Return the [X, Y] coordinate for the center point of the cell that contains the specified text.  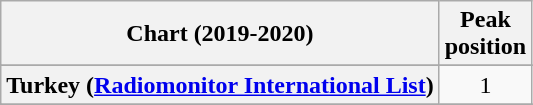
1 [485, 85]
Turkey (Radiomonitor International List) [220, 85]
Chart (2019-2020) [220, 34]
Peakposition [485, 34]
